Determine the (x, y) coordinate at the center of the cell enclosing the given text.  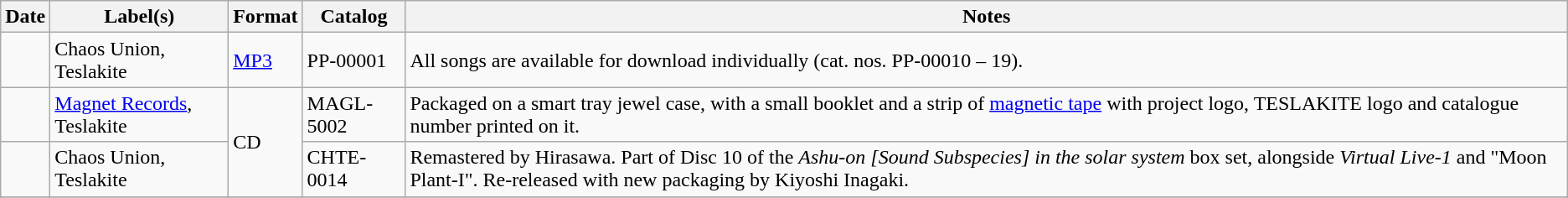
Notes (987, 17)
CD (266, 142)
Date (25, 17)
Catalog (353, 17)
CHTE-0014 (353, 169)
Format (266, 17)
MP3 (266, 60)
Magnet Records, Teslakite (139, 114)
PP-00001 (353, 60)
All songs are available for download individually (cat. nos. PP-00010 – 19). (987, 60)
MAGL-5002 (353, 114)
Label(s) (139, 17)
